Determine the [X, Y] coordinate at the center of the cell enclosing the given text.  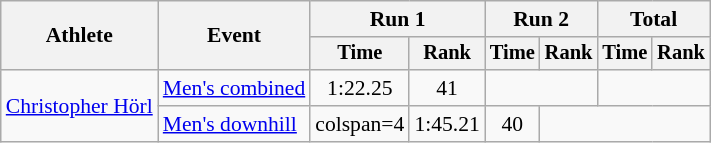
Event [234, 36]
colspan=4 [360, 124]
1:45.21 [446, 124]
Christopher Hörl [80, 106]
40 [512, 124]
Men's combined [234, 88]
Run 2 [541, 19]
Run 1 [398, 19]
Men's downhill [234, 124]
Total [653, 19]
Athlete [80, 36]
1:22.25 [360, 88]
41 [446, 88]
